Search for the cell housing the specified text and yield its [x, y] center coordinate. 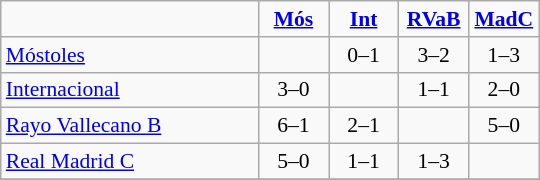
Int [363, 19]
Móstoles [130, 55]
Rayo Vallecano B [130, 126]
2–1 [363, 126]
2–0 [504, 90]
6–1 [293, 126]
Mós [293, 19]
Real Madrid C [130, 162]
MadC [504, 19]
3–0 [293, 90]
0–1 [363, 55]
Internacional [130, 90]
3–2 [434, 55]
RVaB [434, 19]
